Capture the cell that displays the provided text and extract its (x, y) central coordinate. 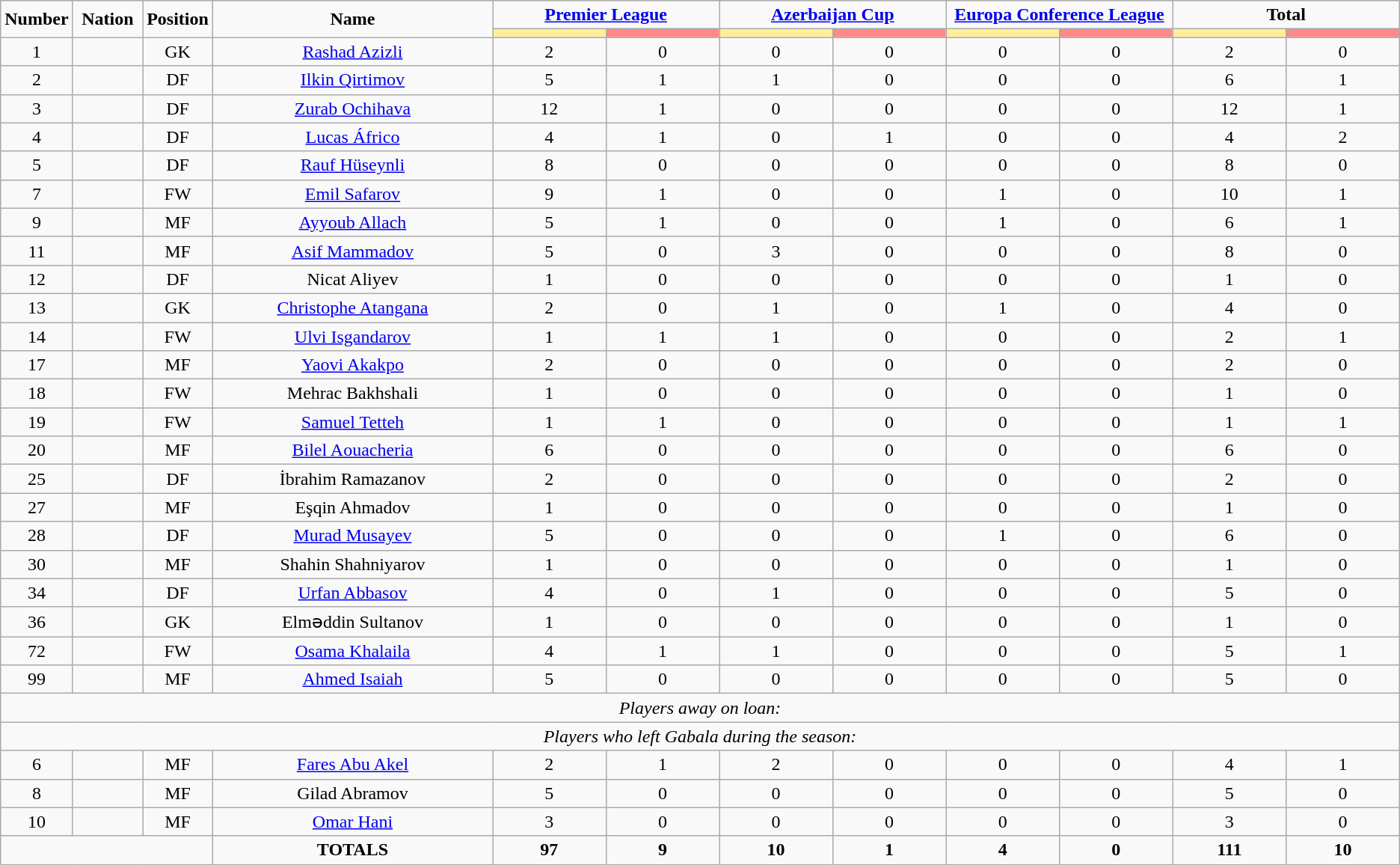
Players away on loan: (700, 708)
99 (37, 679)
7 (37, 194)
Rauf Hüseynli (352, 165)
Yaovi Akakpo (352, 365)
25 (37, 479)
30 (37, 564)
Ulvi Isgandarov (352, 336)
Ayyoub Allach (352, 222)
34 (37, 593)
Total (1286, 15)
Eşqin Ahmadov (352, 507)
Premier League (606, 15)
Fares Abu Akel (352, 765)
Azerbaijan Cup (833, 15)
Rashad Azizli (352, 52)
Shahin Shahniyarov (352, 564)
Asif Mammadov (352, 251)
Urfan Abbasov (352, 593)
Emil Safarov (352, 194)
97 (549, 850)
Murad Musayev (352, 536)
Gilad Abramov (352, 793)
Zurab Ochihava (352, 108)
13 (37, 308)
TOTALS (352, 850)
Ahmed Isaiah (352, 679)
Bilel Aouacheria (352, 450)
11 (37, 251)
72 (37, 651)
36 (37, 622)
17 (37, 365)
Lucas Áfrico (352, 137)
14 (37, 336)
Nation (108, 19)
Number (37, 19)
Europa Conference League (1059, 15)
111 (1229, 850)
Position (178, 19)
Mehrac Bakhshali (352, 394)
18 (37, 394)
Omar Hani (352, 822)
İbrahim Ramazanov (352, 479)
Players who left Gabala during the season: (700, 736)
Nicat Aliyev (352, 279)
20 (37, 450)
19 (37, 422)
28 (37, 536)
Name (352, 19)
27 (37, 507)
Osama Khalaila (352, 651)
Christophe Atangana (352, 308)
Ilkin Qirtimov (352, 80)
Elməddin Sultanov (352, 622)
Samuel Tetteh (352, 422)
